Extract the (X, Y) coordinate from the center of the cell holding the provided text.  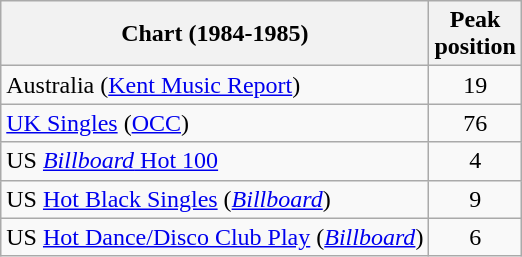
Peakposition (475, 34)
4 (475, 161)
US Billboard Hot 100 (215, 161)
9 (475, 199)
US Hot Black Singles (Billboard) (215, 199)
6 (475, 237)
US Hot Dance/Disco Club Play (Billboard) (215, 237)
Chart (1984-1985) (215, 34)
19 (475, 85)
UK Singles (OCC) (215, 123)
Australia (Kent Music Report) (215, 85)
76 (475, 123)
